Identify which cell holds the provided text, then report its [X, Y] central coordinate. 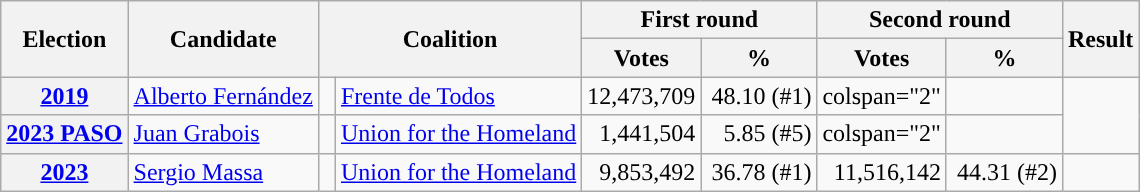
2023 PASO [64, 134]
Second round [940, 20]
Juan Grabois [223, 134]
9,853,492 [642, 172]
2023 [64, 172]
Frente de Todos [458, 96]
36.78 (#1) [759, 172]
Candidate [223, 39]
Result [1100, 39]
Election [64, 39]
Sergio Massa [223, 172]
Coalition [450, 39]
2019 [64, 96]
12,473,709 [642, 96]
Alberto Fernández [223, 96]
First round [700, 20]
11,516,142 [882, 172]
5.85 (#5) [759, 134]
48.10 (#1) [759, 96]
44.31 (#2) [1004, 172]
1,441,504 [642, 134]
